Find where the given text appears and provide that cell's center as [x, y] coordinate. 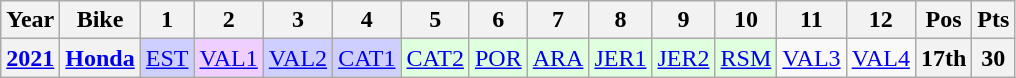
CAT2 [435, 58]
7 [558, 20]
Pos [943, 20]
1 [167, 20]
Pts [994, 20]
JER2 [684, 58]
10 [746, 20]
17th [943, 58]
Bike [100, 20]
12 [880, 20]
5 [435, 20]
VAL2 [298, 58]
Year [30, 20]
4 [367, 20]
8 [620, 20]
3 [298, 20]
11 [812, 20]
CAT1 [367, 58]
RSM [746, 58]
2021 [30, 58]
POR [498, 58]
Honda [100, 58]
30 [994, 58]
ARA [558, 58]
VAL3 [812, 58]
VAL4 [880, 58]
2 [228, 20]
9 [684, 20]
VAL1 [228, 58]
EST [167, 58]
6 [498, 20]
JER1 [620, 58]
